Detect which cell encompasses the target text, then output its [X, Y] center coordinate. 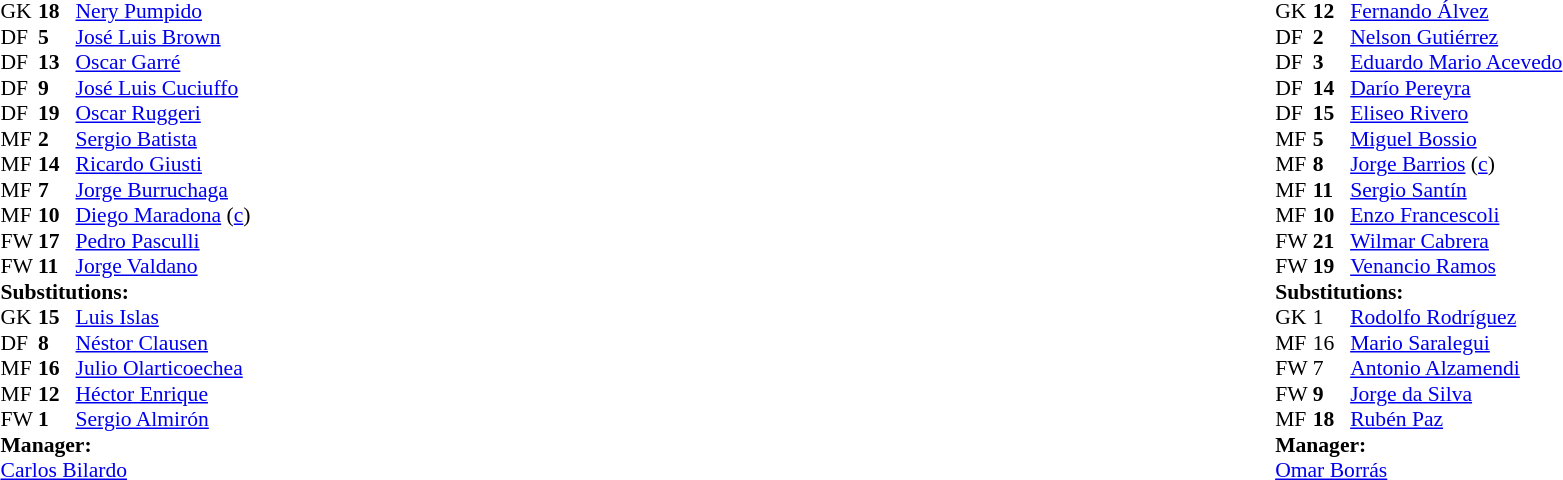
Sergio Almirón [164, 419]
Antonio Alzamendi [1456, 369]
Rodolfo Rodríguez [1456, 317]
Jorge Barrios (c) [1456, 165]
José Luis Cuciuffo [164, 88]
Héctor Enrique [164, 394]
17 [57, 241]
Pedro Pasculli [164, 241]
Diego Maradona (c) [164, 215]
Mario Saralegui [1456, 343]
Jorge da Silva [1456, 394]
Venancio Ramos [1456, 267]
Oscar Ruggeri [164, 113]
Eliseo Rivero [1456, 113]
José Luis Brown [164, 37]
Sergio Batista [164, 139]
13 [57, 63]
Ricardo Giusti [164, 165]
12 [57, 394]
Wilmar Cabrera [1456, 241]
Sergio Santín [1456, 190]
21 [1332, 241]
Luis Islas [164, 317]
Miguel Bossio [1456, 139]
Rubén Paz [1456, 419]
Oscar Garré [164, 63]
Nelson Gutiérrez [1456, 37]
Enzo Francescoli [1456, 215]
Darío Pereyra [1456, 88]
Eduardo Mario Acevedo [1456, 63]
Julio Olarticoechea [164, 369]
Néstor Clausen [164, 343]
Jorge Burruchaga [164, 190]
18 [1332, 419]
Jorge Valdano [164, 267]
3 [1332, 63]
